Scan for the cell matching the given text and deliver its [X, Y] coordinate at center. 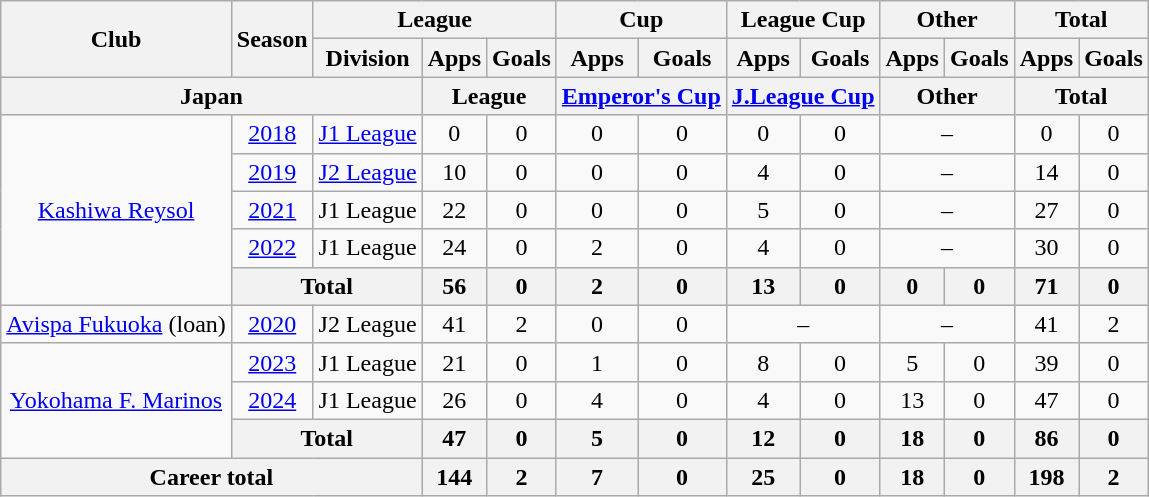
League Cup [803, 20]
10 [454, 172]
27 [1046, 210]
14 [1046, 172]
12 [763, 438]
71 [1046, 286]
8 [763, 362]
56 [454, 286]
39 [1046, 362]
2024 [272, 400]
22 [454, 210]
Club [116, 39]
2023 [272, 362]
2018 [272, 134]
86 [1046, 438]
Japan [212, 96]
25 [763, 477]
144 [454, 477]
26 [454, 400]
30 [1046, 248]
2020 [272, 324]
198 [1046, 477]
Kashiwa Reysol [116, 210]
Avispa Fukuoka (loan) [116, 324]
Emperor's Cup [641, 96]
2019 [272, 172]
Division [368, 58]
2022 [272, 248]
Cup [641, 20]
2021 [272, 210]
J.League Cup [803, 96]
7 [597, 477]
24 [454, 248]
21 [454, 362]
Season [272, 39]
Career total [212, 477]
Yokohama F. Marinos [116, 400]
1 [597, 362]
